Capture the cell that displays the provided text and extract its [X, Y] central coordinate. 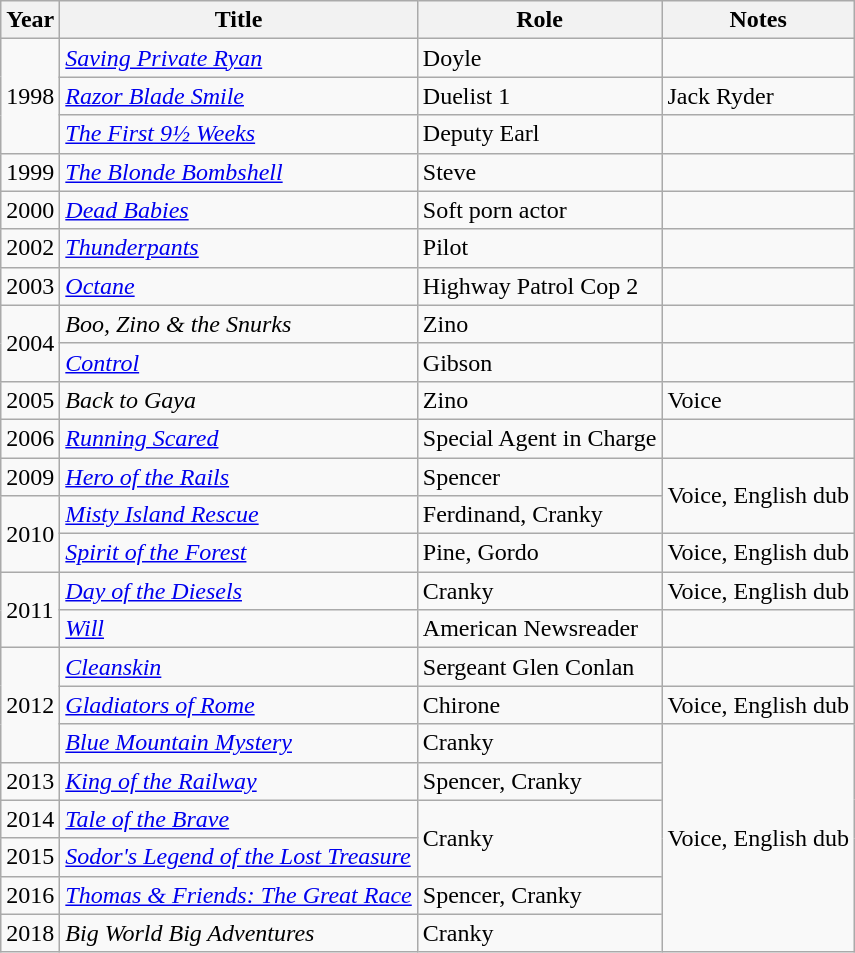
Sergeant Glen Conlan [540, 667]
2010 [30, 534]
American Newsreader [540, 629]
2012 [30, 705]
Thomas & Friends: The Great Race [238, 895]
2000 [30, 210]
2014 [30, 819]
Pilot [540, 248]
2004 [30, 343]
2006 [30, 438]
Gladiators of Rome [238, 705]
2013 [30, 781]
Notes [758, 20]
Voice [758, 400]
Running Scared [238, 438]
Deputy Earl [540, 134]
Saving Private Ryan [238, 58]
2009 [30, 477]
Jack Ryder [758, 96]
Duelist 1 [540, 96]
Tale of the Brave [238, 819]
Year [30, 20]
Control [238, 362]
Boo, Zino & the Snurks [238, 324]
Highway Patrol Cop 2 [540, 286]
Day of the Diesels [238, 591]
Spirit of the Forest [238, 553]
The First 9½ Weeks [238, 134]
Gibson [540, 362]
2005 [30, 400]
Razor Blade Smile [238, 96]
Role [540, 20]
2016 [30, 895]
Hero of the Rails [238, 477]
Cleanskin [238, 667]
Ferdinand, Cranky [540, 515]
1998 [30, 96]
1999 [30, 172]
Back to Gaya [238, 400]
Soft porn actor [540, 210]
2003 [30, 286]
2011 [30, 610]
Octane [238, 286]
Chirone [540, 705]
Sodor's Legend of the Lost Treasure [238, 857]
The Blonde Bombshell [238, 172]
Pine, Gordo [540, 553]
Misty Island Rescue [238, 515]
Thunderpants [238, 248]
Title [238, 20]
Big World Big Adventures [238, 933]
Will [238, 629]
King of the Railway [238, 781]
Blue Mountain Mystery [238, 743]
Steve [540, 172]
Doyle [540, 58]
2015 [30, 857]
Special Agent in Charge [540, 438]
2018 [30, 933]
Dead Babies [238, 210]
Spencer [540, 477]
2002 [30, 248]
